Extract the [x, y] coordinate from the center of the cell holding the provided text.  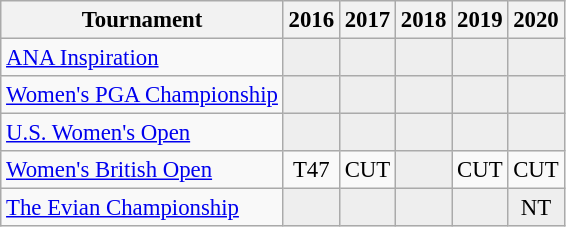
ANA Inspiration [142, 58]
Women's PGA Championship [142, 95]
The Evian Championship [142, 208]
2017 [367, 20]
Tournament [142, 20]
2019 [480, 20]
2020 [536, 20]
2018 [424, 20]
2016 [311, 20]
U.S. Women's Open [142, 133]
Women's British Open [142, 170]
NT [536, 208]
T47 [311, 170]
